From the cell containing the given text, extract its center point as [x, y] coordinate. 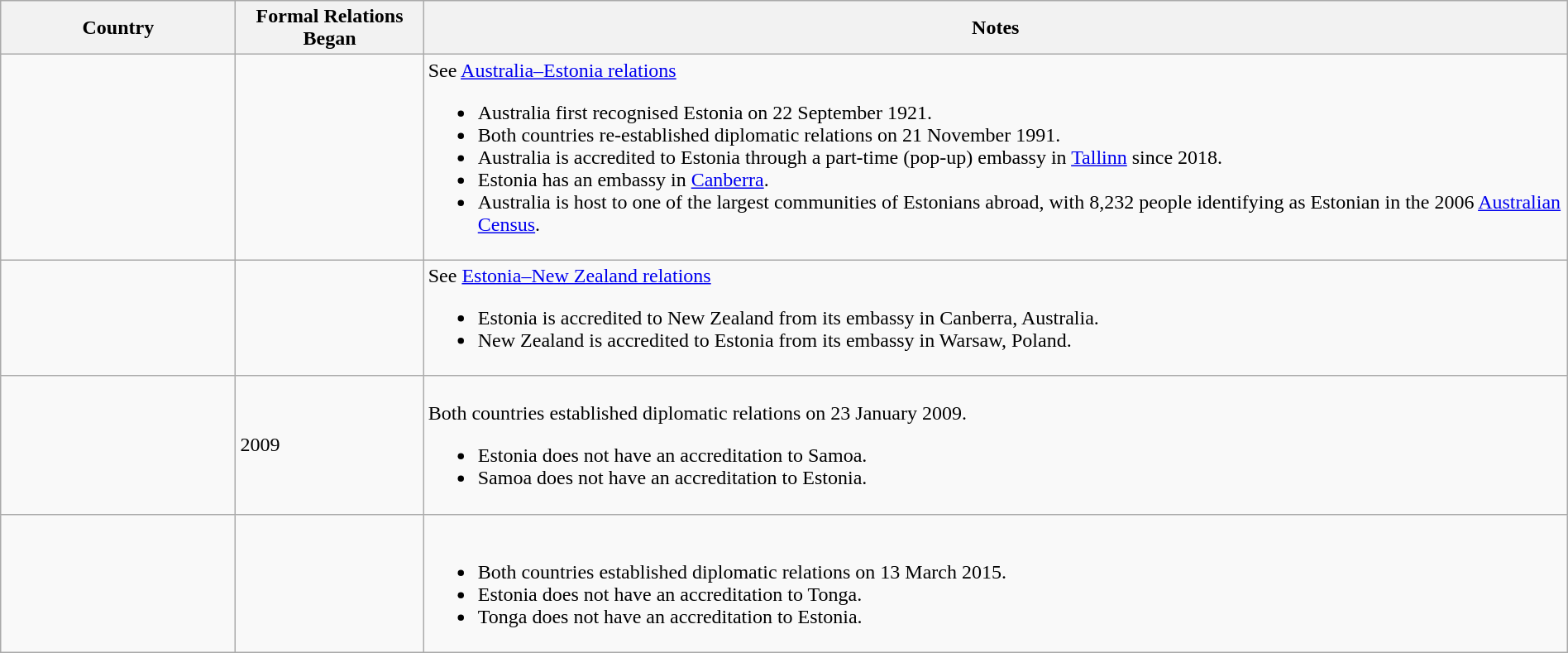
Country [118, 28]
Notes [996, 28]
Formal Relations Began [329, 28]
2009 [329, 445]
